Scan for the cell matching the given text and deliver its (x, y) coordinate at center. 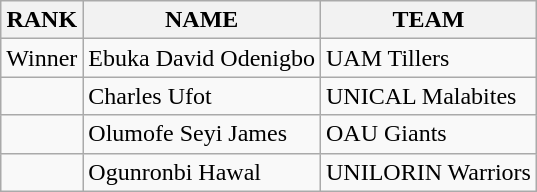
UAM Tillers (429, 58)
TEAM (429, 20)
OAU Giants (429, 134)
Charles Ufot (202, 96)
UNILORIN Warriors (429, 172)
UNICAL Malabites (429, 96)
Ebuka David Odenigbo (202, 58)
NAME (202, 20)
Winner (42, 58)
RANK (42, 20)
Olumofe Seyi James (202, 134)
Ogunronbi Hawal (202, 172)
